Locate the cell with the specified text and output its [x, y] center coordinate. 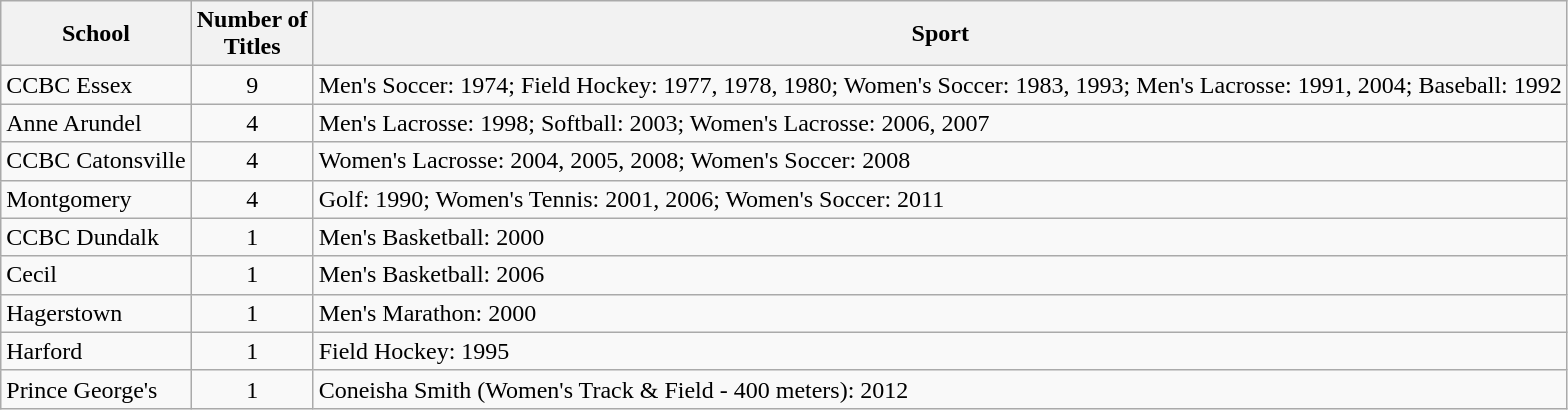
Field Hockey: 1995 [940, 351]
CCBC Essex [96, 85]
Men's Marathon: 2000 [940, 313]
Golf: 1990; Women's Tennis: 2001, 2006; Women's Soccer: 2011 [940, 199]
Men's Lacrosse: 1998; Softball: 2003; Women's Lacrosse: 2006, 2007 [940, 123]
Montgomery [96, 199]
Women's Lacrosse: 2004, 2005, 2008; Women's Soccer: 2008 [940, 161]
Coneisha Smith (Women's Track & Field - 400 meters): 2012 [940, 389]
Anne Arundel [96, 123]
Cecil [96, 275]
Number ofTitles [252, 34]
Sport [940, 34]
Men's Soccer: 1974; Field Hockey: 1977, 1978, 1980; Women's Soccer: 1983, 1993; Men's Lacrosse: 1991, 2004; Baseball: 1992 [940, 85]
Men's Basketball: 2006 [940, 275]
School [96, 34]
Harford [96, 351]
Men's Basketball: 2000 [940, 237]
CCBC Catonsville [96, 161]
Prince George's [96, 389]
CCBC Dundalk [96, 237]
Hagerstown [96, 313]
9 [252, 85]
